Return the [X, Y] coordinate for the center point of the cell that contains the specified text.  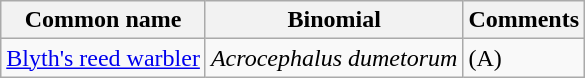
Binomial [334, 20]
(A) [524, 58]
Blyth's reed warbler [104, 58]
Acrocephalus dumetorum [334, 58]
Common name [104, 20]
Comments [524, 20]
